Return the [X, Y] coordinate for the center point of the cell that contains the specified text.  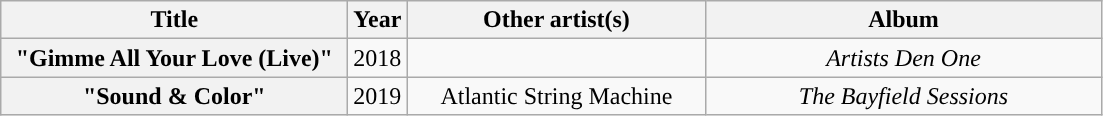
Atlantic String Machine [556, 96]
Other artist(s) [556, 20]
The Bayfield Sessions [904, 96]
"Gimme All Your Love (Live)" [174, 58]
2018 [378, 58]
Title [174, 20]
"Sound & Color" [174, 96]
2019 [378, 96]
Year [378, 20]
Album [904, 20]
Artists Den One [904, 58]
